Identify which cell holds the provided text, then report its [x, y] central coordinate. 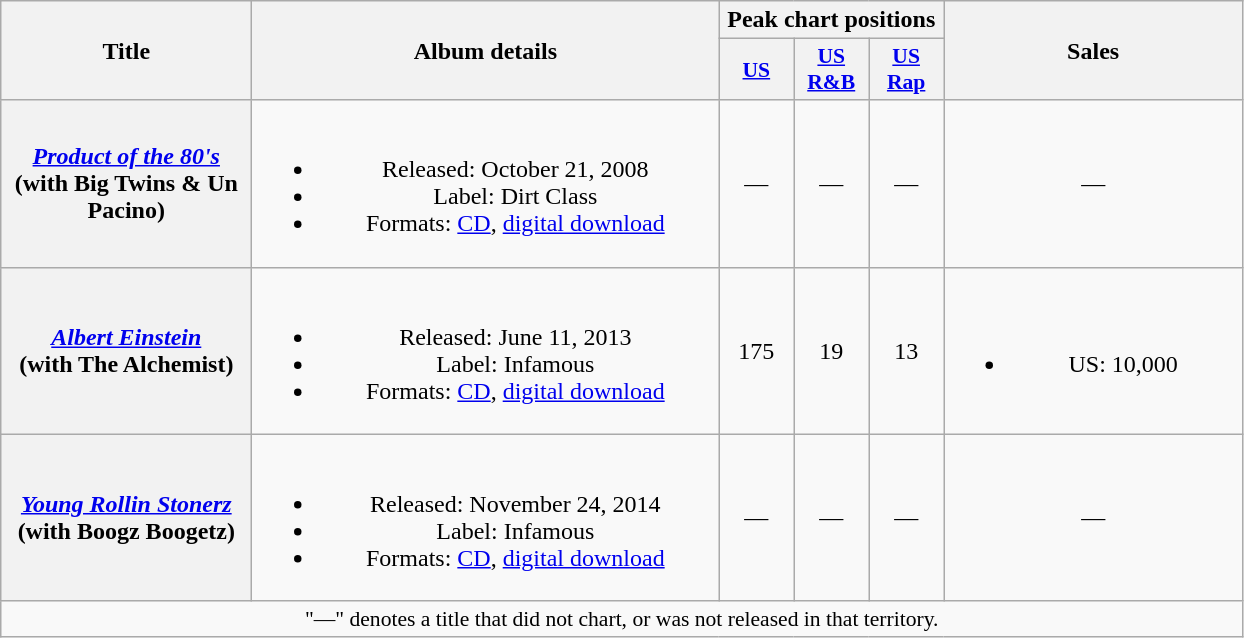
US: 10,000 [1094, 350]
Released: November 24, 2014Label: InfamousFormats: CD, digital download [486, 518]
Albert Einstein(with The Alchemist) [126, 350]
Peak chart positions [832, 20]
Product of the 80's(with Big Twins & Un Pacino) [126, 184]
Young Rollin Stonerz(with Boogz Boogetz) [126, 518]
USRap [906, 70]
Album details [486, 50]
US R&B [832, 70]
Title [126, 50]
Released: June 11, 2013Label: InfamousFormats: CD, digital download [486, 350]
19 [832, 350]
Sales [1094, 50]
13 [906, 350]
Released: October 21, 2008Label: Dirt ClassFormats: CD, digital download [486, 184]
US [756, 70]
175 [756, 350]
"—" denotes a title that did not chart, or was not released in that territory. [622, 619]
